From the cell containing the given text, extract its center point as [x, y] coordinate. 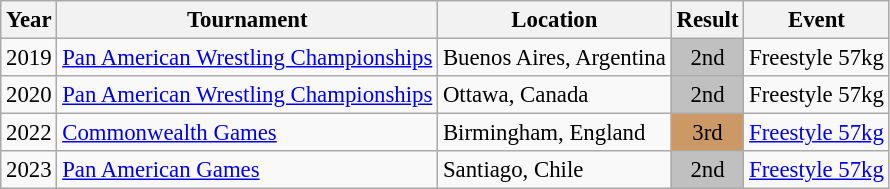
Pan American Games [248, 170]
Buenos Aires, Argentina [555, 58]
Location [555, 20]
Santiago, Chile [555, 170]
2023 [29, 170]
Commonwealth Games [248, 133]
Year [29, 20]
3rd [708, 133]
2022 [29, 133]
Birmingham, England [555, 133]
Tournament [248, 20]
Result [708, 20]
2020 [29, 95]
Event [816, 20]
2019 [29, 58]
Ottawa, Canada [555, 95]
